Pinpoint the cell where the given text exists, returning its (x, y) midpoint coordinate. 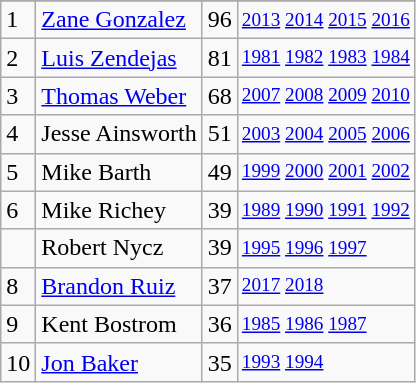
68 (220, 96)
1995 1996 1997 (326, 248)
Jesse Ainsworth (119, 134)
2 (18, 58)
51 (220, 134)
9 (18, 324)
Robert Nycz (119, 248)
Brandon Ruiz (119, 286)
36 (220, 324)
6 (18, 210)
Mike Richey (119, 210)
5 (18, 172)
10 (18, 362)
35 (220, 362)
2013 2014 2015 2016 (326, 20)
1981 1982 1983 1984 (326, 58)
49 (220, 172)
3 (18, 96)
Kent Bostrom (119, 324)
37 (220, 286)
1985 1986 1987 (326, 324)
2007 2008 2009 2010 (326, 96)
Luis Zendejas (119, 58)
81 (220, 58)
1993 1994 (326, 362)
Thomas Weber (119, 96)
Jon Baker (119, 362)
1999 2000 2001 2002 (326, 172)
2003 2004 2005 2006 (326, 134)
1 (18, 20)
2017 2018 (326, 286)
Mike Barth (119, 172)
Zane Gonzalez (119, 20)
1989 1990 1991 1992 (326, 210)
8 (18, 286)
4 (18, 134)
96 (220, 20)
